From the cell containing the given text, extract its center point as (x, y) coordinate. 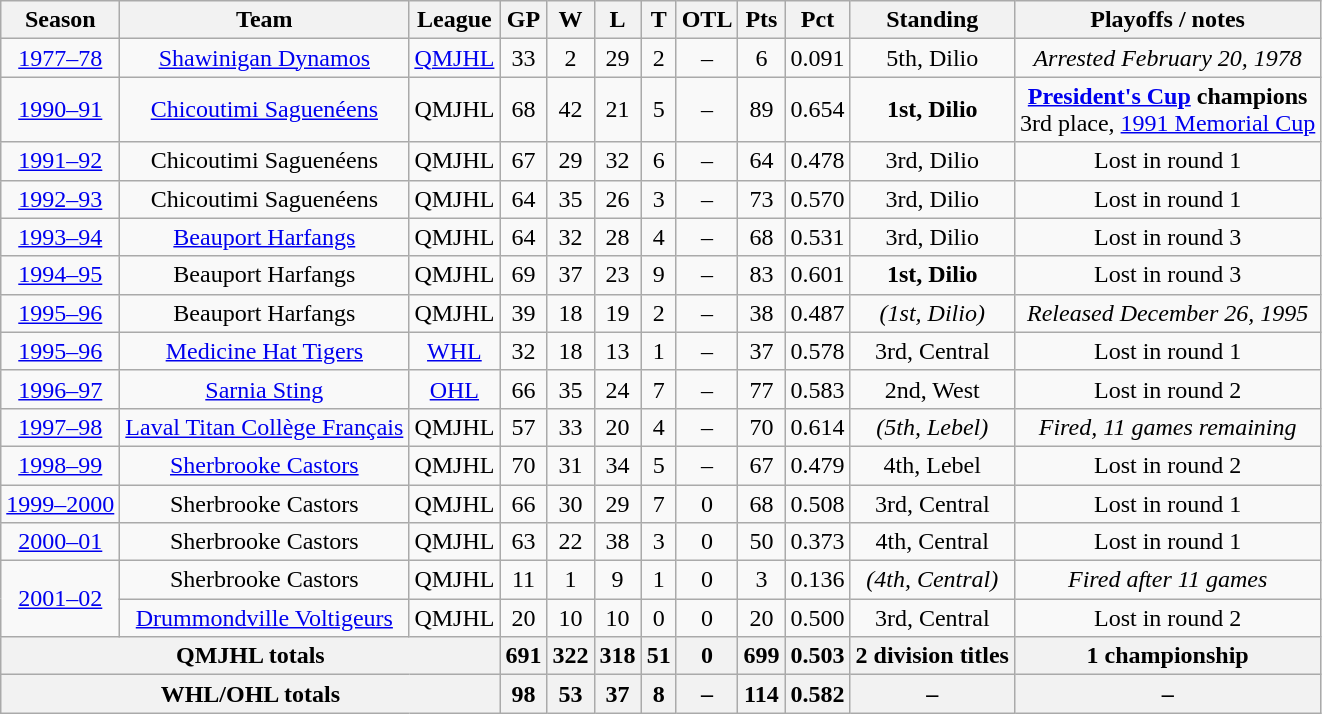
4th, Central (932, 542)
39 (524, 313)
31 (570, 465)
1990–91 (60, 110)
Sarnia Sting (264, 389)
8 (658, 694)
322 (570, 656)
0.578 (818, 351)
57 (524, 427)
51 (658, 656)
L (618, 20)
0.531 (818, 237)
699 (762, 656)
0.601 (818, 275)
318 (618, 656)
Fired after 11 games (1167, 580)
Released December 26, 1995 (1167, 313)
0.614 (818, 427)
1991–92 (60, 161)
0.478 (818, 161)
WHL (454, 351)
69 (524, 275)
League (454, 20)
13 (618, 351)
89 (762, 110)
0.091 (818, 58)
GP (524, 20)
30 (570, 503)
0.503 (818, 656)
23 (618, 275)
53 (570, 694)
(5th, Lebel) (932, 427)
1996–97 (60, 389)
Arrested February 20, 1978 (1167, 58)
1 championship (1167, 656)
1998–99 (60, 465)
0.479 (818, 465)
114 (762, 694)
1997–98 (60, 427)
OHL (454, 389)
Medicine Hat Tigers (264, 351)
11 (524, 580)
0.582 (818, 694)
4th, Lebel (932, 465)
28 (618, 237)
5th, Dilio (932, 58)
T (658, 20)
(4th, Central) (932, 580)
0.654 (818, 110)
0.500 (818, 618)
2nd, West (932, 389)
(1st, Dilio) (932, 313)
0.487 (818, 313)
22 (570, 542)
1977–78 (60, 58)
1993–94 (60, 237)
1994–95 (60, 275)
Team (264, 20)
73 (762, 199)
26 (618, 199)
50 (762, 542)
Laval Titan Collège Français (264, 427)
Season (60, 20)
2 division titles (932, 656)
W (570, 20)
21 (618, 110)
Pct (818, 20)
0.583 (818, 389)
2000–01 (60, 542)
Standing (932, 20)
83 (762, 275)
24 (618, 389)
77 (762, 389)
Playoffs / notes (1167, 20)
1999–2000 (60, 503)
2001–02 (60, 599)
OTL (707, 20)
0.136 (818, 580)
WHL/OHL totals (250, 694)
President's Cup champions3rd place, 1991 Memorial Cup (1167, 110)
34 (618, 465)
0.570 (818, 199)
691 (524, 656)
1992–93 (60, 199)
Shawinigan Dynamos (264, 58)
63 (524, 542)
42 (570, 110)
0.373 (818, 542)
98 (524, 694)
0.508 (818, 503)
QMJHL totals (250, 656)
Drummondville Voltigeurs (264, 618)
Pts (762, 20)
Fired, 11 games remaining (1167, 427)
19 (618, 313)
